Detect which cell encompasses the target text, then output its [x, y] center coordinate. 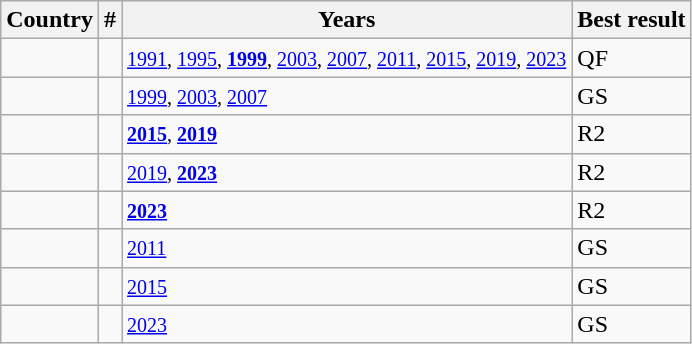
Years [347, 20]
2019, 2023 [347, 172]
2011 [347, 248]
2015, 2019 [347, 134]
1991, 1995, 1999, 2003, 2007, 2011, 2015, 2019, 2023 [347, 58]
1999, 2003, 2007 [347, 96]
# [110, 20]
QF [632, 58]
Country [50, 20]
Best result [632, 20]
2015 [347, 286]
